From the cell containing the given text, extract its center point as [x, y] coordinate. 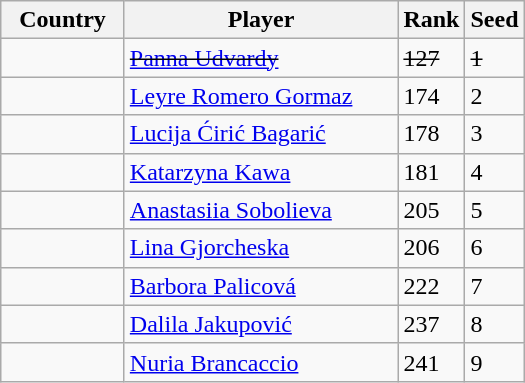
7 [494, 286]
Leyre Romero Gormaz [261, 96]
9 [494, 362]
178 [432, 134]
8 [494, 324]
222 [432, 286]
205 [432, 210]
2 [494, 96]
1 [494, 58]
Anastasiia Sobolieva [261, 210]
Lucija Ćirić Bagarić [261, 134]
Player [261, 20]
6 [494, 248]
Panna Udvardy [261, 58]
Country [63, 20]
Lina Gjorcheska [261, 248]
127 [432, 58]
Seed [494, 20]
4 [494, 172]
241 [432, 362]
206 [432, 248]
Rank [432, 20]
181 [432, 172]
Katarzyna Kawa [261, 172]
3 [494, 134]
Barbora Palicová [261, 286]
237 [432, 324]
Dalila Jakupović [261, 324]
5 [494, 210]
Nuria Brancaccio [261, 362]
174 [432, 96]
